Scan for the cell matching the given text and deliver its [X, Y] coordinate at center. 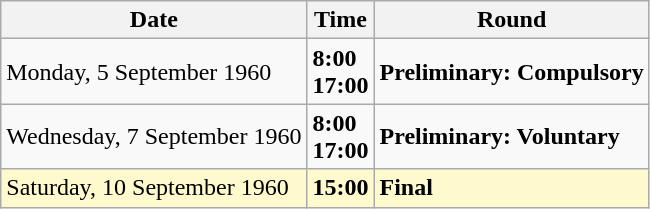
Wednesday, 7 September 1960 [154, 136]
Date [154, 20]
Preliminary: Voluntary [512, 136]
Saturday, 10 September 1960 [154, 188]
15:00 [340, 188]
Round [512, 20]
Monday, 5 September 1960 [154, 72]
Preliminary: Compulsory [512, 72]
Final [512, 188]
Time [340, 20]
